Locate the cell with the specified text and output its [x, y] center coordinate. 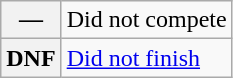
— [31, 20]
Did not finish [146, 58]
Did not compete [146, 20]
DNF [31, 58]
